Scan for the cell matching the given text and deliver its [x, y] coordinate at center. 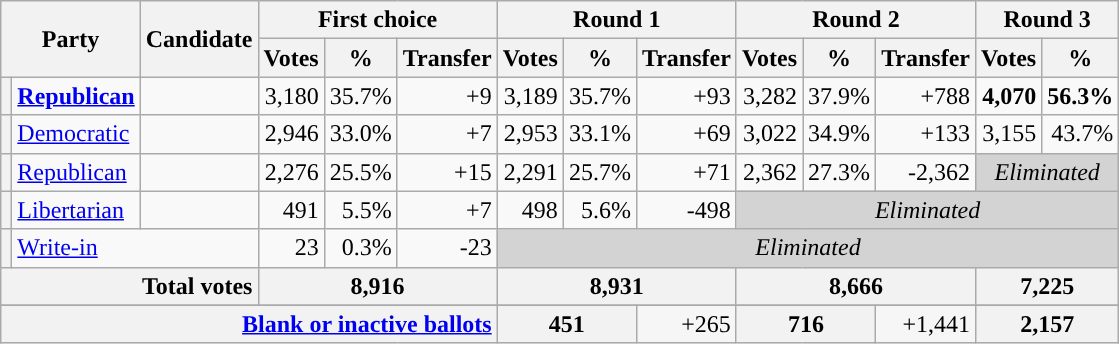
Round 3 [1048, 20]
+788 [926, 96]
8,666 [856, 286]
43.7% [1080, 134]
+71 [686, 172]
+1,441 [926, 324]
33.1% [600, 134]
2,276 [291, 172]
27.3% [840, 172]
37.9% [840, 96]
Blank or inactive ballots [249, 324]
3,282 [769, 96]
+69 [686, 134]
2,362 [769, 172]
25.5% [360, 172]
-2,362 [926, 172]
2,157 [1048, 324]
Libertarian [76, 210]
33.0% [360, 134]
3,155 [1009, 134]
2,291 [530, 172]
491 [291, 210]
5.6% [600, 210]
498 [530, 210]
First choice [378, 20]
Round 1 [616, 20]
716 [806, 324]
3,022 [769, 134]
34.9% [840, 134]
Total votes [130, 286]
7,225 [1048, 286]
5.5% [360, 210]
+9 [447, 96]
8,931 [616, 286]
3,180 [291, 96]
0.3% [360, 248]
451 [566, 324]
25.7% [600, 172]
4,070 [1009, 96]
2,953 [530, 134]
-23 [447, 248]
+93 [686, 96]
+15 [447, 172]
56.3% [1080, 96]
Write-in [135, 248]
+133 [926, 134]
+265 [686, 324]
23 [291, 248]
Candidate [199, 39]
Democratic [76, 134]
8,916 [378, 286]
3,189 [530, 96]
2,946 [291, 134]
Party [71, 39]
-498 [686, 210]
Round 2 [856, 20]
